Find where the given text appears and provide that cell's center as (x, y) coordinate. 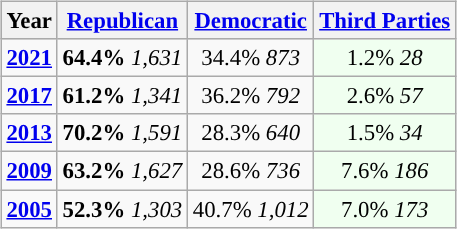
2017 (29, 96)
2021 (29, 58)
7.6% 186 (385, 171)
2009 (29, 171)
Democratic (250, 21)
40.7% 1,012 (250, 209)
34.4% 873 (250, 58)
1.5% 34 (385, 133)
70.2% 1,591 (122, 133)
1.2% 28 (385, 58)
28.3% 640 (250, 133)
Republican (122, 21)
7.0% 173 (385, 209)
2013 (29, 133)
Third Parties (385, 21)
2.6% 57 (385, 96)
36.2% 792 (250, 96)
64.4% 1,631 (122, 58)
2005 (29, 209)
Year (29, 21)
52.3% 1,303 (122, 209)
61.2% 1,341 (122, 96)
63.2% 1,627 (122, 171)
28.6% 736 (250, 171)
